Provide the [x, y] coordinate of the cell's center where the given text is located.  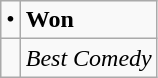
Best Comedy [88, 58]
Won [88, 20]
• [10, 20]
